Return the (X, Y) coordinate for the center point of the cell that contains the specified text.  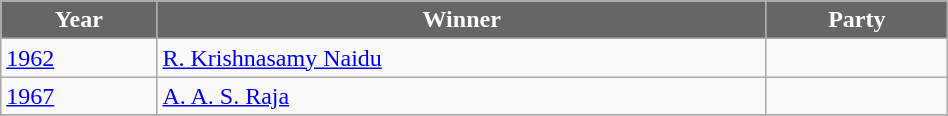
Party (856, 20)
1967 (79, 96)
1962 (79, 58)
R. Krishnasamy Naidu (462, 58)
Year (79, 20)
A. A. S. Raja (462, 96)
Winner (462, 20)
